Pinpoint the cell where the given text exists, returning its [X, Y] midpoint coordinate. 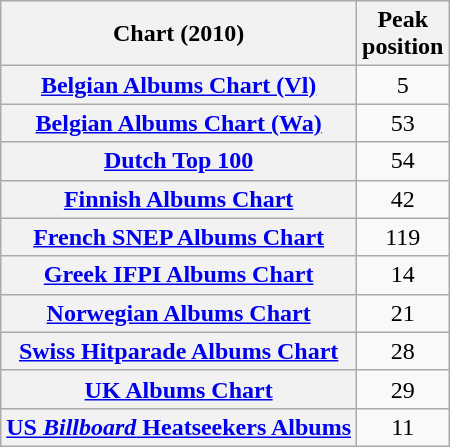
Chart (2010) [179, 34]
119 [403, 237]
Greek IFPI Albums Chart [179, 275]
US Billboard Heatseekers Albums [179, 427]
French SNEP Albums Chart [179, 237]
11 [403, 427]
Belgian Albums Chart (Vl) [179, 85]
53 [403, 123]
Norwegian Albums Chart [179, 313]
Dutch Top 100 [179, 161]
5 [403, 85]
UK Albums Chart [179, 389]
29 [403, 389]
21 [403, 313]
Belgian Albums Chart (Wa) [179, 123]
14 [403, 275]
28 [403, 351]
42 [403, 199]
Finnish Albums Chart [179, 199]
Swiss Hitparade Albums Chart [179, 351]
Peakposition [403, 34]
54 [403, 161]
